Return (X, Y) of the center of cell containing provided text 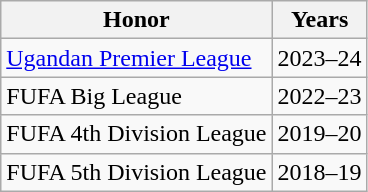
Years (320, 20)
2019–20 (320, 134)
FUFA Big League (136, 96)
Ugandan Premier League (136, 58)
2022–23 (320, 96)
FUFA 5th Division League (136, 172)
Honor (136, 20)
2023–24 (320, 58)
2018–19 (320, 172)
FUFA 4th Division League (136, 134)
